Return [x, y] of the center of cell containing provided text 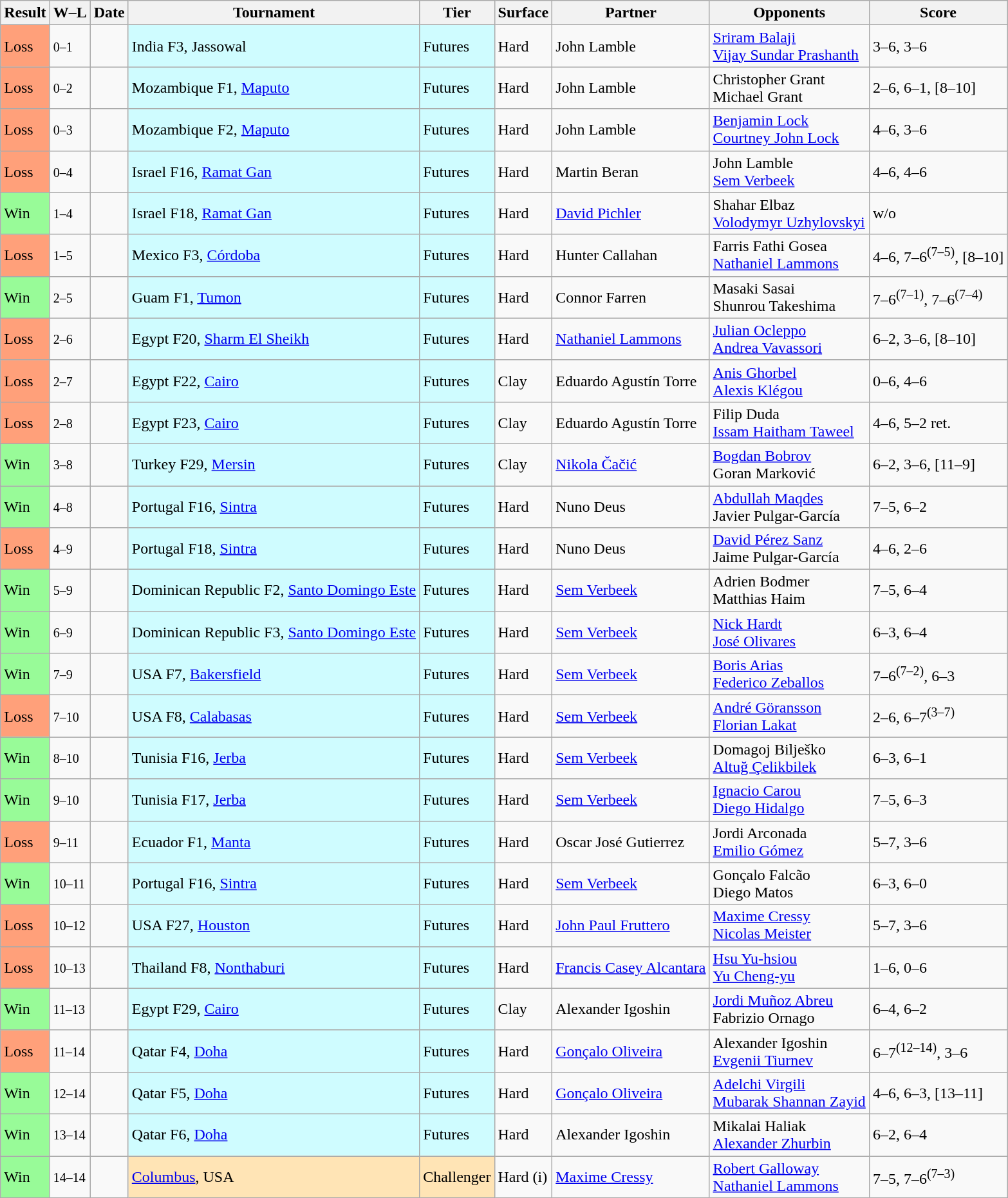
0–1 [70, 46]
7–9 [70, 675]
6–3, 6–0 [938, 883]
Egypt F23, Cairo [274, 422]
Hunter Callahan [631, 255]
Tournament [274, 13]
6–3, 6–4 [938, 632]
6–3, 6–1 [938, 758]
Columbus, USA [274, 1177]
Anis Ghorbel Alexis Klégou [789, 381]
Mozambique F2, Maputo [274, 130]
1–4 [70, 214]
11–13 [70, 1009]
USA F27, Houston [274, 926]
2–8 [70, 422]
7–6(7–2), 6–3 [938, 675]
13–14 [70, 1134]
USA F8, Calabasas [274, 716]
Jordi Arconada Emilio Gómez [789, 842]
Israel F16, Ramat Gan [274, 171]
USA F7, Bakersfield [274, 675]
Egypt F29, Cairo [274, 1009]
2–6, 6–7(3–7) [938, 716]
0–2 [70, 88]
2–6, 6–1, [8–10] [938, 88]
6–2, 6–4 [938, 1134]
0–4 [70, 171]
David Pichler [631, 214]
Qatar F6, Doha [274, 1134]
Jordi Muñoz Abreu Fabrizio Ornago [789, 1009]
Filip Duda Issam Haitham Taweel [789, 422]
4–6, 3–6 [938, 130]
Sriram Balaji Vijay Sundar Prashanth [789, 46]
Nathaniel Lammons [631, 339]
Thailand F8, Nonthaburi [274, 967]
Mozambique F1, Maputo [274, 88]
Christopher Grant Michael Grant [789, 88]
Score [938, 13]
Ecuador F1, Manta [274, 842]
Partner [631, 13]
6–2, 3–6, [11–9] [938, 465]
Julian Ocleppo Andrea Vavassori [789, 339]
Egypt F22, Cairo [274, 381]
Nick Hardt José Olivares [789, 632]
David Pérez Sanz Jaime Pulgar-García [789, 548]
Benjamin Lock Courtney John Lock [789, 130]
7–6(7–1), 7–6(7–4) [938, 297]
4–6, 5–2 ret. [938, 422]
Alexander Igoshin Evgenii Tiurnev [789, 1051]
4–6, 2–6 [938, 548]
3–8 [70, 465]
Result [25, 13]
W–L [70, 13]
Surface [523, 13]
Shahar Elbaz Volodymyr Uzhylovskyi [789, 214]
Challenger [457, 1177]
6–7(12–14), 3–6 [938, 1051]
w/o [938, 214]
Adrien Bodmer Matthias Haim [789, 591]
2–5 [70, 297]
Portugal F18, Sintra [274, 548]
6–4, 6–2 [938, 1009]
Hsu Yu-hsiou Yu Cheng-yu [789, 967]
0–6, 4–6 [938, 381]
Tunisia F16, Jerba [274, 758]
7–5, 6–3 [938, 800]
7–5, 6–4 [938, 591]
7–5, 6–2 [938, 506]
Martin Beran [631, 171]
7–10 [70, 716]
Qatar F5, Doha [274, 1093]
Egypt F20, Sharm El Sheikh [274, 339]
Francis Casey Alcantara [631, 967]
10–11 [70, 883]
1–5 [70, 255]
Mexico F3, Córdoba [274, 255]
Hard (i) [523, 1177]
Nikola Čačić [631, 465]
India F3, Jassowal [274, 46]
Date [109, 13]
4–8 [70, 506]
10–12 [70, 926]
2–6 [70, 339]
Guam F1, Tumon [274, 297]
0–3 [70, 130]
4–6, 7–6(7–5), [8–10] [938, 255]
5–9 [70, 591]
6–2, 3–6, [8–10] [938, 339]
Boris Arias Federico Zeballos [789, 675]
9–11 [70, 842]
4–9 [70, 548]
3–6, 3–6 [938, 46]
Opponents [789, 13]
Robert Galloway Nathaniel Lammons [789, 1177]
Israel F18, Ramat Gan [274, 214]
John Lamble Sem Verbeek [789, 171]
2–7 [70, 381]
John Paul Fruttero [631, 926]
Maxime Cressy [631, 1177]
Masaki Sasai Shunrou Takeshima [789, 297]
Maxime Cressy Nicolas Meister [789, 926]
8–10 [70, 758]
Farris Fathi Gosea Nathaniel Lammons [789, 255]
Domagoj Bilješko Altuğ Çelikbilek [789, 758]
7–5, 7–6(7–3) [938, 1177]
4–6, 6–3, [13–11] [938, 1093]
14–14 [70, 1177]
André Göransson Florian Lakat [789, 716]
Bogdan Bobrov Goran Marković [789, 465]
Connor Farren [631, 297]
Qatar F4, Doha [274, 1051]
11–14 [70, 1051]
9–10 [70, 800]
12–14 [70, 1093]
Adelchi Virgili Mubarak Shannan Zayid [789, 1093]
1–6, 0–6 [938, 967]
Tunisia F17, Jerba [274, 800]
Mikalai Haliak Alexander Zhurbin [789, 1134]
Dominican Republic F2, Santo Domingo Este [274, 591]
6–9 [70, 632]
10–13 [70, 967]
Dominican Republic F3, Santo Domingo Este [274, 632]
Abdullah Maqdes Javier Pulgar-García [789, 506]
Turkey F29, Mersin [274, 465]
Ignacio Carou Diego Hidalgo [789, 800]
Oscar José Gutierrez [631, 842]
Tier [457, 13]
4–6, 4–6 [938, 171]
Gonçalo Falcão Diego Matos [789, 883]
